Return the (X, Y) coordinate for the center point of the cell that contains the specified text.  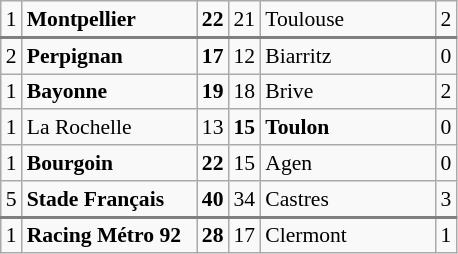
Bourgoin (110, 163)
Stade Français (110, 199)
18 (245, 92)
13 (213, 128)
5 (12, 199)
Agen (348, 163)
34 (245, 199)
Castres (348, 199)
Perpignan (110, 56)
Biarritz (348, 56)
Brive (348, 92)
Toulouse (348, 19)
3 (446, 199)
Clermont (348, 235)
Bayonne (110, 92)
Montpellier (110, 19)
Toulon (348, 128)
19 (213, 92)
28 (213, 235)
Racing Métro 92 (110, 235)
La Rochelle (110, 128)
21 (245, 19)
12 (245, 56)
40 (213, 199)
